Return the (X, Y) coordinate for the center point of the cell that contains the specified text.  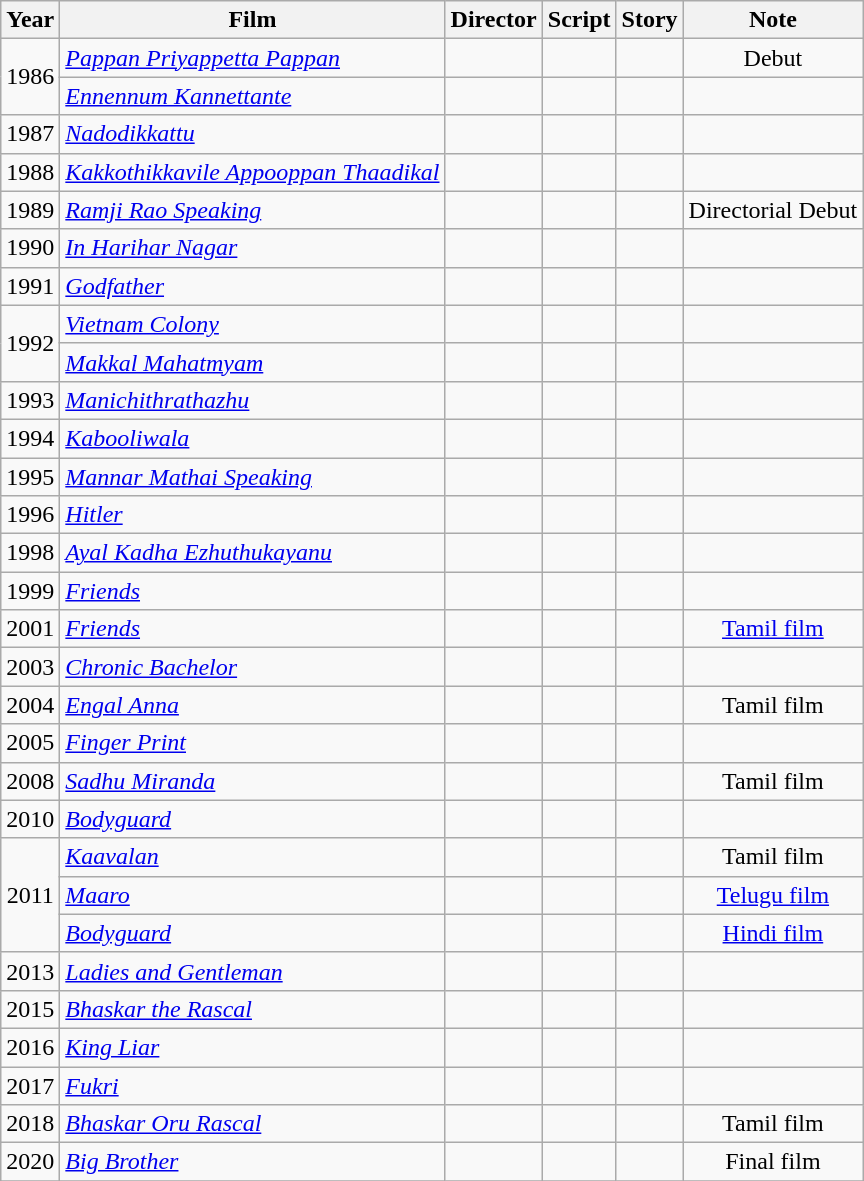
2010 (30, 819)
2017 (30, 1085)
Engal Anna (252, 705)
Film (252, 20)
Kabooliwala (252, 438)
2005 (30, 743)
1990 (30, 248)
1988 (30, 172)
2008 (30, 781)
2020 (30, 1162)
2001 (30, 629)
Ennennum Kannettante (252, 96)
Sadhu Miranda (252, 781)
1986 (30, 77)
1996 (30, 515)
Kakkothikkavile Appooppan Thaadikal (252, 172)
Nadodikkattu (252, 134)
Finger Print (252, 743)
1992 (30, 343)
Debut (773, 58)
Kaavalan (252, 857)
2011 (30, 895)
2018 (30, 1124)
Manichithrathazhu (252, 400)
Ladies and Gentleman (252, 971)
Ayal Kadha Ezhuthukayanu (252, 553)
Chronic Bachelor (252, 667)
2003 (30, 667)
Vietnam Colony (252, 324)
Pappan Priyappetta Pappan (252, 58)
In Harihar Nagar (252, 248)
1991 (30, 286)
Final film (773, 1162)
Directorial Debut (773, 210)
Big Brother (252, 1162)
King Liar (252, 1047)
Ramji Rao Speaking (252, 210)
1994 (30, 438)
1989 (30, 210)
Maaro (252, 895)
2013 (30, 971)
Hindi film (773, 933)
1998 (30, 553)
Makkal Mahatmyam (252, 362)
Note (773, 20)
Fukri (252, 1085)
Hitler (252, 515)
Script (579, 20)
2015 (30, 1009)
Godfather (252, 286)
Bhaskar Oru Rascal (252, 1124)
1999 (30, 591)
2016 (30, 1047)
1993 (30, 400)
Year (30, 20)
Telugu film (773, 895)
1995 (30, 477)
1987 (30, 134)
Bhaskar the Rascal (252, 1009)
Director (494, 20)
2004 (30, 705)
Mannar Mathai Speaking (252, 477)
Story (650, 20)
